Provide the [x, y] coordinate of the cell's center where the given text is located.  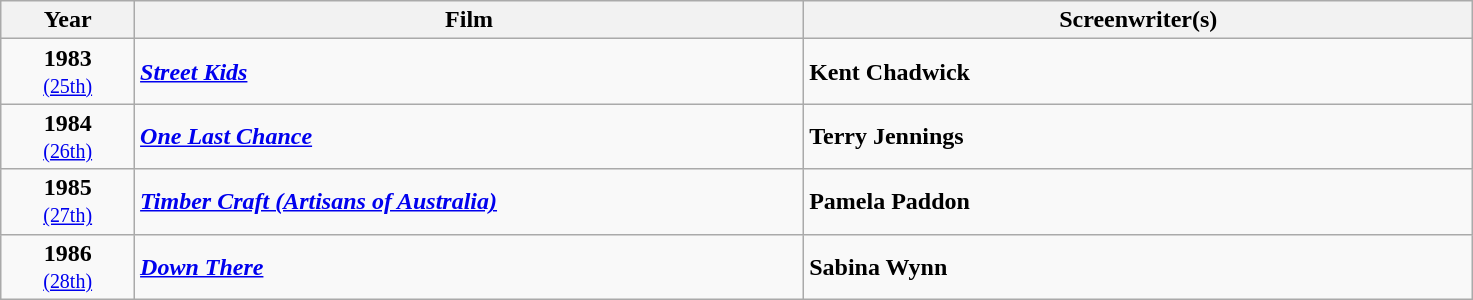
Pamela Paddon [1138, 202]
One Last Chance [470, 136]
Terry Jennings [1138, 136]
Kent Chadwick [1138, 72]
Sabina Wynn [1138, 266]
Film [470, 20]
Down There [470, 266]
Year [68, 20]
Screenwriter(s) [1138, 20]
1983(25th) [68, 72]
Timber Craft (Artisans of Australia) [470, 202]
1985(27th) [68, 202]
Street Kids [470, 72]
1986(28th) [68, 266]
1984(26th) [68, 136]
